Detect which cell encompasses the target text, then output its [X, Y] center coordinate. 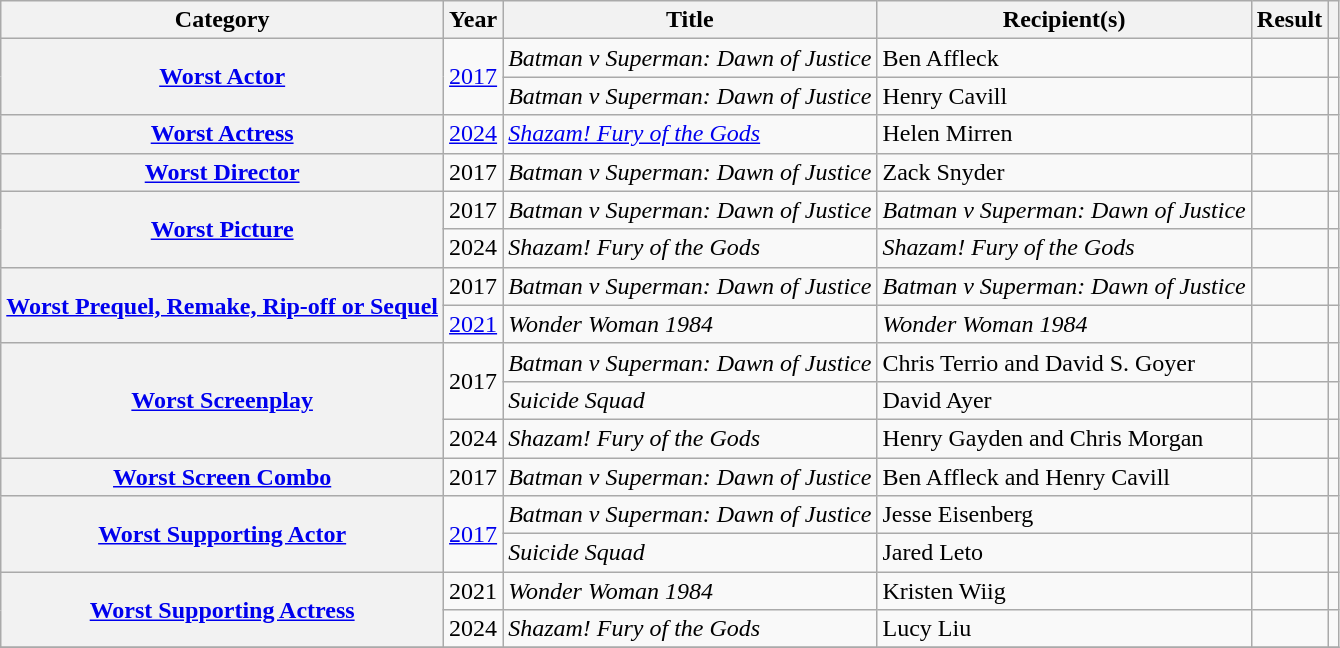
Title [690, 20]
Kristen Wiig [1064, 591]
Ben Affleck [1064, 58]
Worst Actress [222, 134]
Worst Supporting Actor [222, 534]
Worst Screen Combo [222, 477]
Result [1289, 20]
Henry Cavill [1064, 96]
Worst Actor [222, 77]
Worst Screenplay [222, 400]
Helen Mirren [1064, 134]
Zack Snyder [1064, 172]
David Ayer [1064, 400]
Category [222, 20]
Chris Terrio and David S. Goyer [1064, 362]
Ben Affleck and Henry Cavill [1064, 477]
Worst Picture [222, 229]
Jesse Eisenberg [1064, 515]
Worst Prequel, Remake, Rip-off or Sequel [222, 305]
Lucy Liu [1064, 629]
Worst Supporting Actress [222, 610]
Jared Leto [1064, 553]
Year [474, 20]
Worst Director [222, 172]
Recipient(s) [1064, 20]
Henry Gayden and Chris Morgan [1064, 438]
